Pinpoint the cell where the given text exists, returning its (x, y) midpoint coordinate. 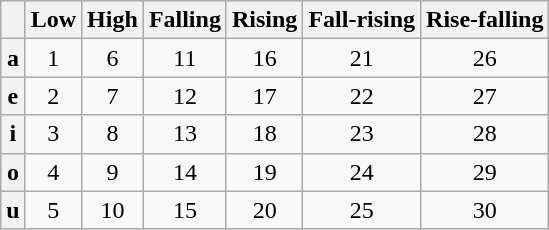
28 (485, 134)
5 (53, 210)
o (13, 172)
23 (362, 134)
15 (184, 210)
11 (184, 58)
25 (362, 210)
4 (53, 172)
22 (362, 96)
12 (184, 96)
18 (264, 134)
i (13, 134)
Fall-rising (362, 20)
e (13, 96)
2 (53, 96)
24 (362, 172)
1 (53, 58)
9 (113, 172)
20 (264, 210)
Low (53, 20)
7 (113, 96)
29 (485, 172)
16 (264, 58)
19 (264, 172)
8 (113, 134)
26 (485, 58)
6 (113, 58)
14 (184, 172)
10 (113, 210)
Rise-falling (485, 20)
Falling (184, 20)
17 (264, 96)
High (113, 20)
3 (53, 134)
13 (184, 134)
27 (485, 96)
a (13, 58)
30 (485, 210)
21 (362, 58)
u (13, 210)
Rising (264, 20)
